Determine the [x, y] coordinate at the center of the cell enclosing the given text.  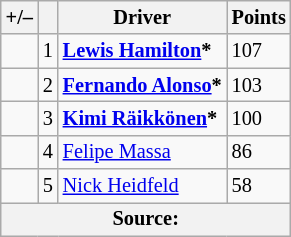
3 [48, 118]
86 [259, 152]
2 [48, 85]
5 [48, 186]
Driver [142, 17]
Felipe Massa [142, 152]
1 [48, 51]
100 [259, 118]
4 [48, 152]
Source: [146, 219]
Kimi Räikkönen* [142, 118]
Lewis Hamilton* [142, 51]
107 [259, 51]
103 [259, 85]
Points [259, 17]
Nick Heidfeld [142, 186]
58 [259, 186]
+/– [20, 17]
Fernando Alonso* [142, 85]
